Return [X, Y] of the center of cell containing provided text 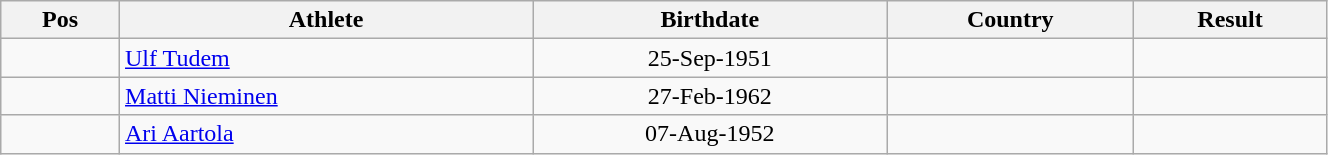
Matti Nieminen [326, 96]
07-Aug-1952 [710, 134]
Ari Aartola [326, 134]
Pos [60, 20]
25-Sep-1951 [710, 58]
Country [1010, 20]
Result [1230, 20]
Ulf Tudem [326, 58]
27-Feb-1962 [710, 96]
Birthdate [710, 20]
Athlete [326, 20]
